Pinpoint the cell where the given text exists, returning its [X, Y] midpoint coordinate. 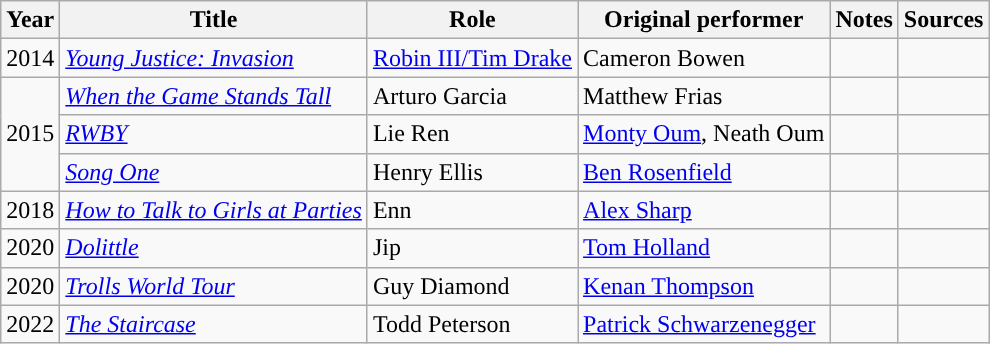
Title [214, 20]
The Staircase [214, 324]
Enn [472, 210]
Monty Oum, Neath Oum [704, 134]
Young Justice: Invasion [214, 58]
When the Game Stands Tall [214, 96]
How to Talk to Girls at Parties [214, 210]
Dolittle [214, 248]
Lie Ren [472, 134]
Matthew Frias [704, 96]
2018 [30, 210]
Guy Diamond [472, 286]
Arturo Garcia [472, 96]
Robin III/Tim Drake [472, 58]
Year [30, 20]
Original performer [704, 20]
Kenan Thompson [704, 286]
Ben Rosenfield [704, 172]
Todd Peterson [472, 324]
Trolls World Tour [214, 286]
Henry Ellis [472, 172]
Notes [864, 20]
2014 [30, 58]
RWBY [214, 134]
Tom Holland [704, 248]
Patrick Schwarzenegger [704, 324]
Alex Sharp [704, 210]
Song One [214, 172]
Cameron Bowen [704, 58]
2015 [30, 134]
Sources [944, 20]
Jip [472, 248]
Role [472, 20]
2022 [30, 324]
